Determine the [X, Y] coordinate at the center of the cell enclosing the given text.  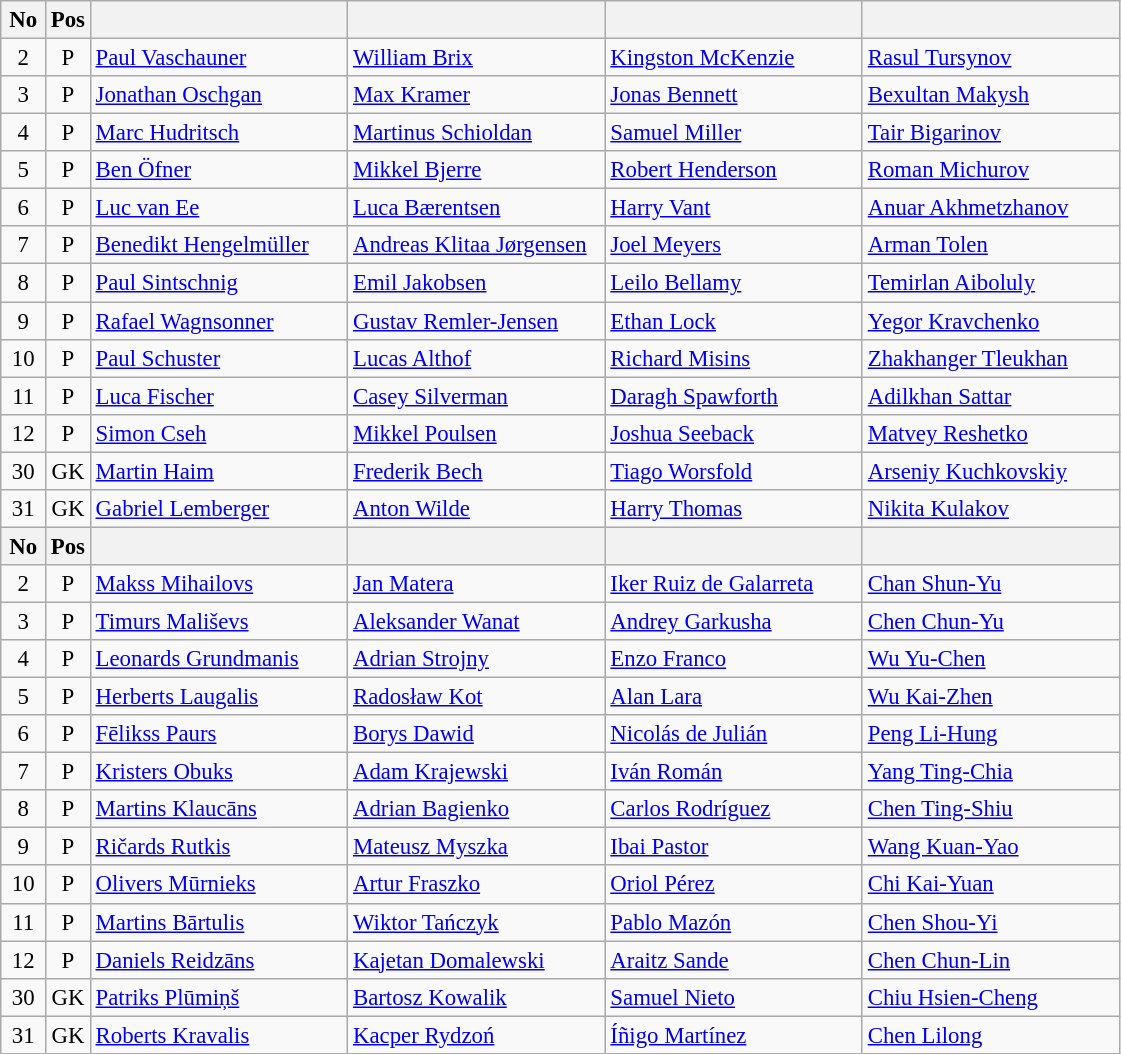
Chen Shou-Yi [990, 922]
Pablo Mazón [734, 922]
Wu Kai-Zhen [990, 697]
Yegor Kravchenko [990, 321]
Chan Shun-Yu [990, 584]
William Brix [476, 58]
Joel Meyers [734, 245]
Bartosz Kowalik [476, 997]
Luca Fischer [218, 396]
Ričards Rutkis [218, 847]
Ben Öfner [218, 170]
Paul Schuster [218, 358]
Wang Kuan-Yao [990, 847]
Richard Misins [734, 358]
Frederik Bech [476, 471]
Samuel Miller [734, 133]
Anton Wilde [476, 509]
Paul Sintschnig [218, 283]
Kristers Obuks [218, 772]
Daragh Spawforth [734, 396]
Arman Tolen [990, 245]
Patriks Plūmiņš [218, 997]
Jonas Bennett [734, 95]
Ibai Pastor [734, 847]
Martinus Schioldan [476, 133]
Andrey Garkusha [734, 621]
Iván Román [734, 772]
Daniels Reidzāns [218, 960]
Herberts Laugalis [218, 697]
Aleksander Wanat [476, 621]
Wiktor Tańczyk [476, 922]
Chi Kai-Yuan [990, 885]
Nicolás de Julián [734, 734]
Jan Matera [476, 584]
Luc van Ee [218, 208]
Benedikt Hengelmüller [218, 245]
Matvey Reshetko [990, 433]
Max Kramer [476, 95]
Harry Thomas [734, 509]
Luca Bærentsen [476, 208]
Íñigo Martínez [734, 1035]
Mikkel Bjerre [476, 170]
Tair Bigarinov [990, 133]
Martins Klaucāns [218, 809]
Tiago Worsfold [734, 471]
Yang Ting-Chia [990, 772]
Gabriel Lemberger [218, 509]
Makss Mihailovs [218, 584]
Rafael Wagnsonner [218, 321]
Chen Chun-Yu [990, 621]
Radosław Kot [476, 697]
Leilo Bellamy [734, 283]
Marc Hudritsch [218, 133]
Timurs Mališevs [218, 621]
Borys Dawid [476, 734]
Peng Li-Hung [990, 734]
Enzo Franco [734, 659]
Adrian Bagienko [476, 809]
Araitz Sande [734, 960]
Oriol Pérez [734, 885]
Chen Lilong [990, 1035]
Temirlan Aiboluly [990, 283]
Gustav Remler-Jensen [476, 321]
Bexultan Makysh [990, 95]
Alan Lara [734, 697]
Harry Vant [734, 208]
Iker Ruiz de Galarreta [734, 584]
Lucas Althof [476, 358]
Chen Chun-Lin [990, 960]
Adilkhan Sattar [990, 396]
Anuar Akhmetzhanov [990, 208]
Ethan Lock [734, 321]
Martins Bārtulis [218, 922]
Kacper Rydzoń [476, 1035]
Roman Michurov [990, 170]
Carlos Rodríguez [734, 809]
Jonathan Oschgan [218, 95]
Kingston McKenzie [734, 58]
Artur Fraszko [476, 885]
Nikita Kulakov [990, 509]
Chen Ting-Shiu [990, 809]
Robert Henderson [734, 170]
Wu Yu-Chen [990, 659]
Mikkel Poulsen [476, 433]
Fēlikss Paurs [218, 734]
Olivers Mūrnieks [218, 885]
Joshua Seeback [734, 433]
Simon Cseh [218, 433]
Adrian Strojny [476, 659]
Emil Jakobsen [476, 283]
Leonards Grundmanis [218, 659]
Arseniy Kuchkovskiy [990, 471]
Roberts Kravalis [218, 1035]
Martin Haim [218, 471]
Andreas Klitaa Jørgensen [476, 245]
Casey Silverman [476, 396]
Chiu Hsien-Cheng [990, 997]
Paul Vaschauner [218, 58]
Samuel Nieto [734, 997]
Kajetan Domalewski [476, 960]
Adam Krajewski [476, 772]
Mateusz Myszka [476, 847]
Rasul Tursynov [990, 58]
Zhakhanger Tleukhan [990, 358]
